Identify which cell holds the provided text, then report its (X, Y) central coordinate. 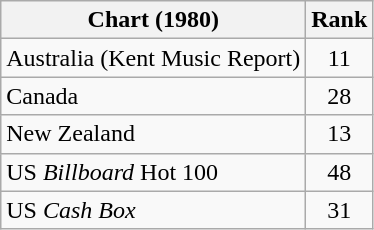
New Zealand (154, 134)
48 (340, 172)
31 (340, 210)
US Billboard Hot 100 (154, 172)
Rank (340, 20)
Australia (Kent Music Report) (154, 58)
11 (340, 58)
Canada (154, 96)
28 (340, 96)
US Cash Box (154, 210)
13 (340, 134)
Chart (1980) (154, 20)
